Provide the (X, Y) coordinate of the cell's center where the given text is located.  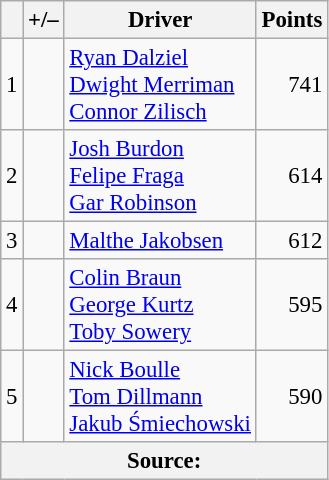
2 (12, 176)
+/– (44, 20)
5 (12, 397)
Source: (164, 461)
Nick Boulle Tom Dillmann Jakub Śmiechowski (160, 397)
595 (292, 305)
Colin Braun George Kurtz Toby Sowery (160, 305)
Josh Burdon Felipe Fraga Gar Robinson (160, 176)
612 (292, 241)
614 (292, 176)
Driver (160, 20)
Points (292, 20)
741 (292, 85)
Ryan Dalziel Dwight Merriman Connor Zilisch (160, 85)
4 (12, 305)
590 (292, 397)
1 (12, 85)
Malthe Jakobsen (160, 241)
3 (12, 241)
